Pinpoint the cell where the given text exists, returning its [x, y] midpoint coordinate. 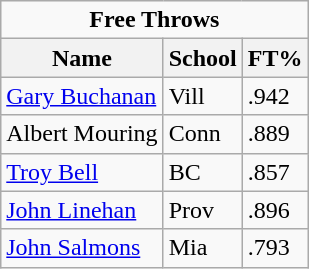
John Salmons [82, 248]
.896 [275, 210]
.857 [275, 172]
Mia [202, 248]
.942 [275, 96]
Albert Mouring [82, 134]
School [202, 58]
Free Throws [154, 20]
Name [82, 58]
Gary Buchanan [82, 96]
Troy Bell [82, 172]
.889 [275, 134]
FT% [275, 58]
John Linehan [82, 210]
Prov [202, 210]
Conn [202, 134]
BC [202, 172]
Vill [202, 96]
.793 [275, 248]
